Detect which cell encompasses the target text, then output its (x, y) center coordinate. 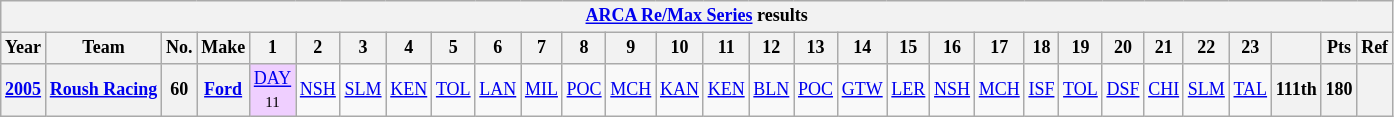
19 (1080, 48)
13 (816, 48)
Roush Racing (103, 90)
3 (363, 48)
2005 (24, 90)
Ref (1375, 48)
180 (1339, 90)
9 (631, 48)
4 (409, 48)
TAL (1250, 90)
7 (542, 48)
22 (1206, 48)
ARCA Re/Max Series results (697, 16)
Ford (224, 90)
MIL (542, 90)
Team (103, 48)
KAN (680, 90)
111th (1296, 90)
6 (498, 48)
2 (318, 48)
20 (1123, 48)
15 (908, 48)
60 (180, 90)
12 (772, 48)
10 (680, 48)
23 (1250, 48)
Year (24, 48)
16 (952, 48)
DSF (1123, 90)
Pts (1339, 48)
17 (999, 48)
18 (1042, 48)
1 (272, 48)
21 (1164, 48)
ISF (1042, 90)
8 (584, 48)
No. (180, 48)
DAY11 (272, 90)
Make (224, 48)
14 (862, 48)
BLN (772, 90)
LAN (498, 90)
11 (726, 48)
LER (908, 90)
GTW (862, 90)
5 (454, 48)
CHI (1164, 90)
